From the cell containing the given text, extract its center point as [x, y] coordinate. 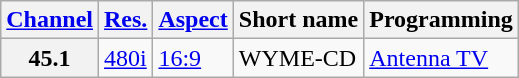
45.1 [50, 58]
Channel [50, 20]
Res. [126, 20]
Programming [442, 20]
480i [126, 58]
Antenna TV [442, 58]
Aspect [193, 20]
16:9 [193, 58]
WYME-CD [298, 58]
Short name [298, 20]
